Detect which cell encompasses the target text, then output its [X, Y] center coordinate. 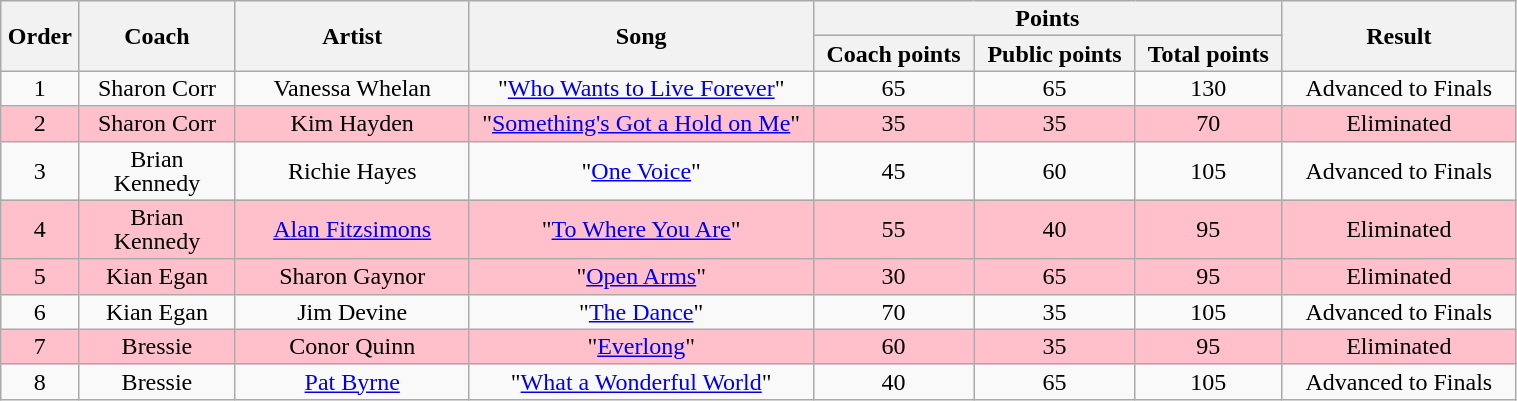
Public points [1054, 54]
Total points [1208, 54]
Coach [157, 36]
6 [40, 312]
2 [40, 124]
7 [40, 346]
"What a Wonderful World" [641, 382]
5 [40, 276]
55 [894, 230]
"Everlong" [641, 346]
Artist [352, 36]
3 [40, 170]
Result [1399, 36]
1 [40, 88]
"One Voice" [641, 170]
"The Dance" [641, 312]
Jim Devine [352, 312]
"Open Arms" [641, 276]
"Something's Got a Hold on Me" [641, 124]
Conor Quinn [352, 346]
45 [894, 170]
8 [40, 382]
Vanessa Whelan [352, 88]
4 [40, 230]
Alan Fitzsimons [352, 230]
Order [40, 36]
Points [1048, 18]
Song [641, 36]
Sharon Gaynor [352, 276]
Kim Hayden [352, 124]
"Who Wants to Live Forever" [641, 88]
Coach points [894, 54]
130 [1208, 88]
30 [894, 276]
Richie Hayes [352, 170]
Pat Byrne [352, 382]
"To Where You Are" [641, 230]
